Search for the cell housing the specified text and yield its (x, y) center coordinate. 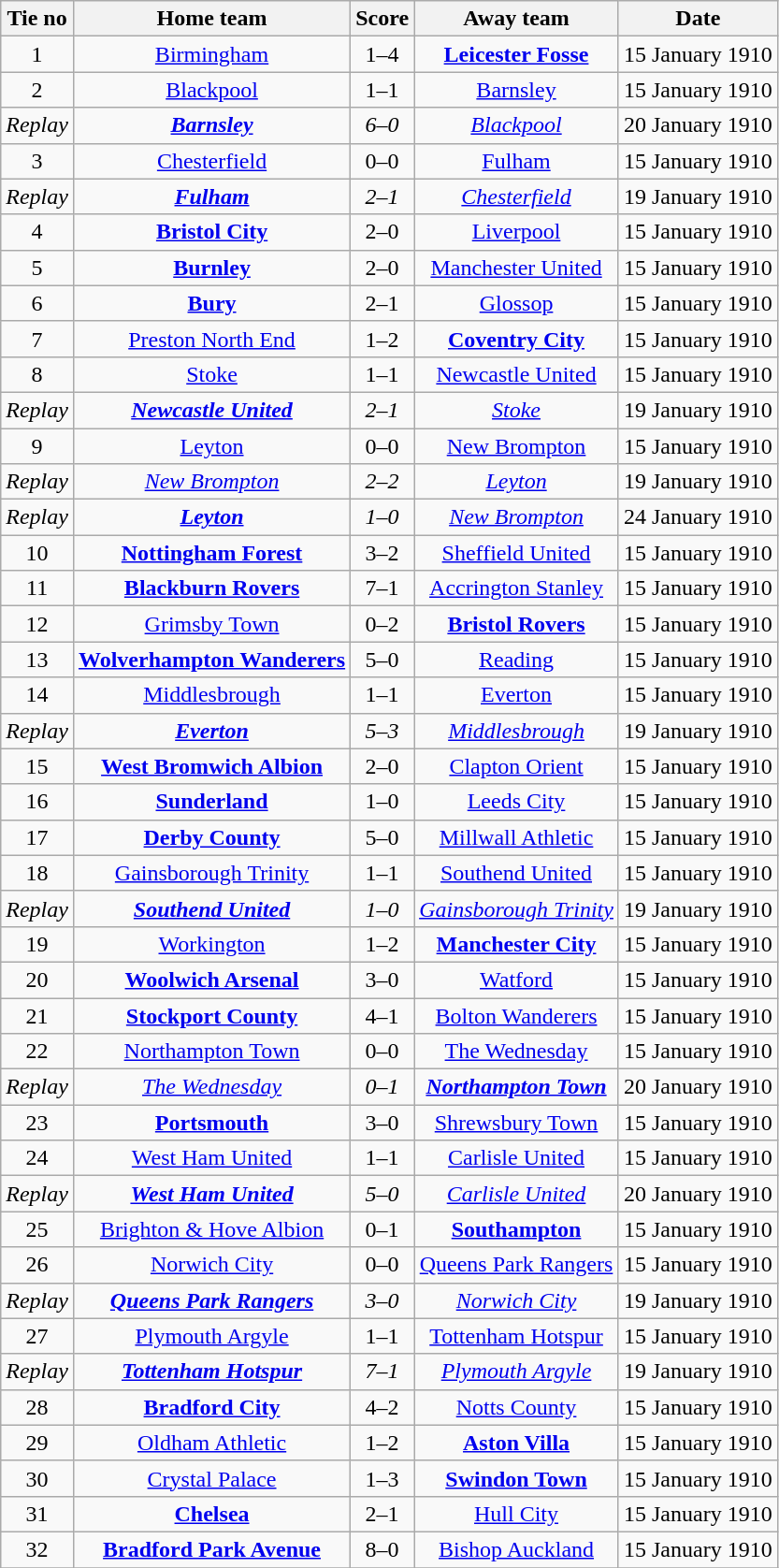
Accrington Stanley (516, 588)
32 (37, 1549)
Oldham Athletic (211, 1443)
Date (698, 19)
Burnley (211, 268)
3–2 (382, 553)
15 (37, 766)
Manchester United (516, 268)
7 (37, 339)
Crystal Palace (211, 1478)
6 (37, 303)
Glossop (516, 303)
Liverpool (516, 232)
Wolverhampton Wanderers (211, 660)
13 (37, 660)
11 (37, 588)
Sunderland (211, 802)
West Bromwich Albion (211, 766)
10 (37, 553)
4–1 (382, 1015)
3 (37, 161)
14 (37, 695)
27 (37, 1336)
Reading (516, 660)
28 (37, 1407)
Shrewsbury Town (516, 1123)
1 (37, 54)
Bolton Wanderers (516, 1015)
Stockport County (211, 1015)
Manchester City (516, 944)
Leeds City (516, 802)
25 (37, 1229)
5 (37, 268)
1–3 (382, 1478)
Tie no (37, 19)
Derby County (211, 837)
Bradford City (211, 1407)
Hull City (516, 1514)
2 (37, 90)
Birmingham (211, 54)
Bishop Auckland (516, 1549)
8–0 (382, 1549)
Away team (516, 19)
Leicester Fosse (516, 54)
Aston Villa (516, 1443)
9 (37, 446)
24 (37, 1158)
19 (37, 944)
Portsmouth (211, 1123)
Watford (516, 980)
1–4 (382, 54)
Preston North End (211, 339)
24 January 1910 (698, 517)
4–2 (382, 1407)
20 (37, 980)
17 (37, 837)
Notts County (516, 1407)
Coventry City (516, 339)
23 (37, 1123)
Woolwich Arsenal (211, 980)
6–0 (382, 125)
Millwall Athletic (516, 837)
12 (37, 624)
Sheffield United (516, 553)
Workington (211, 944)
Bristol City (211, 232)
8 (37, 374)
Swindon Town (516, 1478)
Bury (211, 303)
Grimsby Town (211, 624)
Home team (211, 19)
16 (37, 802)
0–2 (382, 624)
29 (37, 1443)
Bristol Rovers (516, 624)
Score (382, 19)
30 (37, 1478)
21 (37, 1015)
5–3 (382, 731)
Clapton Orient (516, 766)
4 (37, 232)
Southampton (516, 1229)
26 (37, 1265)
Bradford Park Avenue (211, 1549)
Nottingham Forest (211, 553)
2–2 (382, 482)
22 (37, 1052)
Brighton & Hove Albion (211, 1229)
Blackburn Rovers (211, 588)
31 (37, 1514)
Chelsea (211, 1514)
18 (37, 873)
